Find where the given text appears and provide that cell's center as [x, y] coordinate. 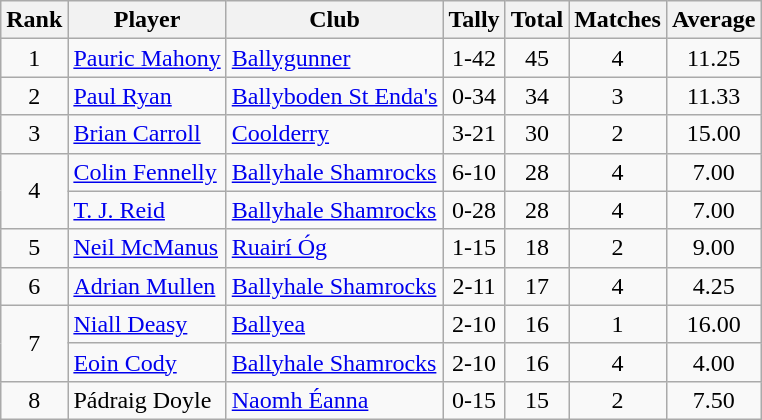
Ruairí Óg [334, 248]
Ballygunner [334, 58]
18 [537, 248]
Total [537, 20]
0-28 [474, 210]
1-42 [474, 58]
Naomh Éanna [334, 400]
Neil McManus [147, 248]
Club [334, 20]
Niall Deasy [147, 324]
3-21 [474, 134]
Rank [34, 20]
7 [34, 343]
45 [537, 58]
5 [34, 248]
15 [537, 400]
Adrian Mullen [147, 286]
6-10 [474, 172]
34 [537, 96]
Colin Fennelly [147, 172]
11.33 [714, 96]
Matches [618, 20]
0-34 [474, 96]
8 [34, 400]
Pádraig Doyle [147, 400]
Tally [474, 20]
15.00 [714, 134]
Eoin Cody [147, 362]
Pauric Mahony [147, 58]
4.25 [714, 286]
17 [537, 286]
T. J. Reid [147, 210]
2-11 [474, 286]
30 [537, 134]
Average [714, 20]
Brian Carroll [147, 134]
4.00 [714, 362]
0-15 [474, 400]
Coolderry [334, 134]
11.25 [714, 58]
Ballyboden St Enda's [334, 96]
1-15 [474, 248]
Ballyea [334, 324]
9.00 [714, 248]
16.00 [714, 324]
Player [147, 20]
7.50 [714, 400]
Paul Ryan [147, 96]
6 [34, 286]
